From the cell containing the given text, extract its center point as [x, y] coordinate. 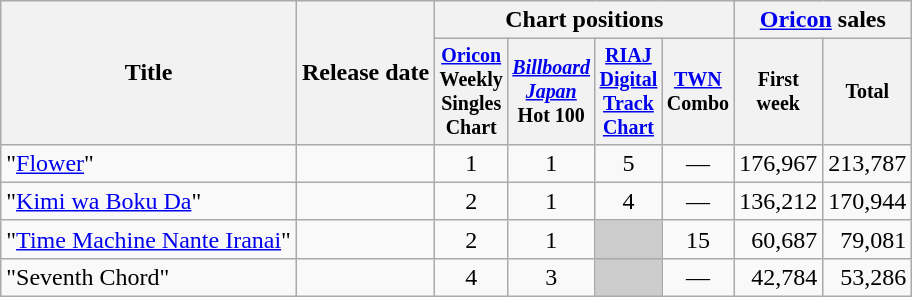
Release date [365, 73]
53,286 [868, 277]
60,687 [778, 239]
Oricon sales [823, 20]
TWNCombo [698, 92]
Total [868, 92]
136,212 [778, 201]
OriconWeeklySinglesChart [472, 92]
5 [628, 163]
79,081 [868, 239]
42,784 [778, 277]
170,944 [868, 201]
3 [552, 277]
Billboard Japan Hot 100 [552, 92]
15 [698, 239]
176,967 [778, 163]
"Time Machine Nante Iranai" [149, 239]
Chart positions [584, 20]
"Seventh Chord" [149, 277]
"Flower" [149, 163]
213,787 [868, 163]
Title [149, 73]
Firstweek [778, 92]
RIAJ Digital Track Chart [628, 92]
"Kimi wa Boku Da" [149, 201]
